For the text-containing cell, return its midpoint in (x, y) coordinate format. 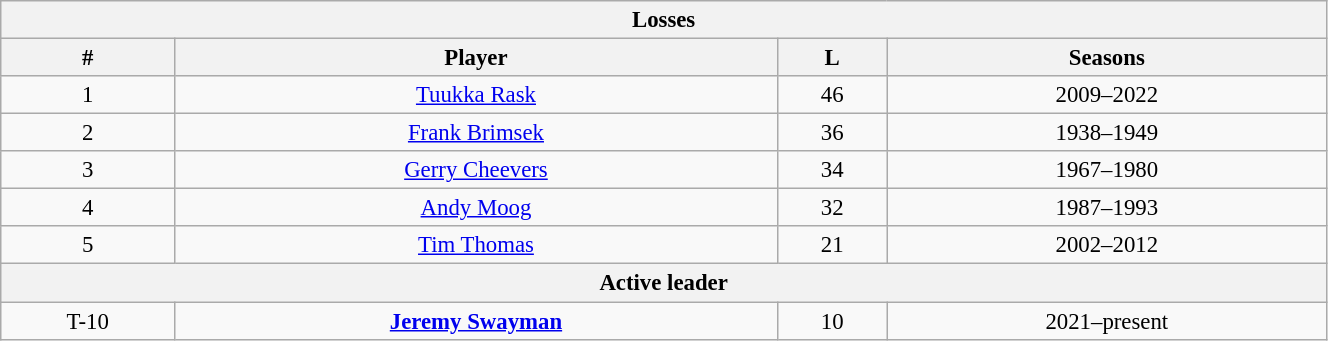
10 (832, 321)
L (832, 58)
Andy Moog (476, 208)
46 (832, 95)
1938–1949 (1106, 133)
1967–1980 (1106, 170)
1 (88, 95)
Tuukka Rask (476, 95)
# (88, 58)
T-10 (88, 321)
32 (832, 208)
Tim Thomas (476, 245)
2009–2022 (1106, 95)
1987–1993 (1106, 208)
5 (88, 245)
4 (88, 208)
2 (88, 133)
34 (832, 170)
Seasons (1106, 58)
Frank Brimsek (476, 133)
36 (832, 133)
2002–2012 (1106, 245)
2021–present (1106, 321)
Player (476, 58)
3 (88, 170)
Gerry Cheevers (476, 170)
21 (832, 245)
Losses (664, 20)
Jeremy Swayman (476, 321)
Active leader (664, 283)
